Provide the (x, y) coordinate of the cell's center where the given text is located.  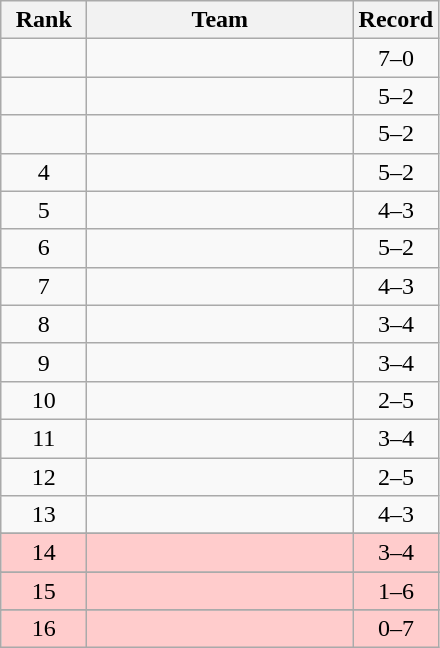
1–6 (396, 591)
Rank (44, 20)
15 (44, 591)
12 (44, 477)
0–7 (396, 629)
9 (44, 362)
13 (44, 515)
5 (44, 210)
10 (44, 400)
6 (44, 248)
16 (44, 629)
11 (44, 438)
Record (396, 20)
14 (44, 553)
Team (220, 20)
4 (44, 172)
7 (44, 286)
8 (44, 324)
7–0 (396, 58)
